Search for the cell housing the specified text and yield its [x, y] center coordinate. 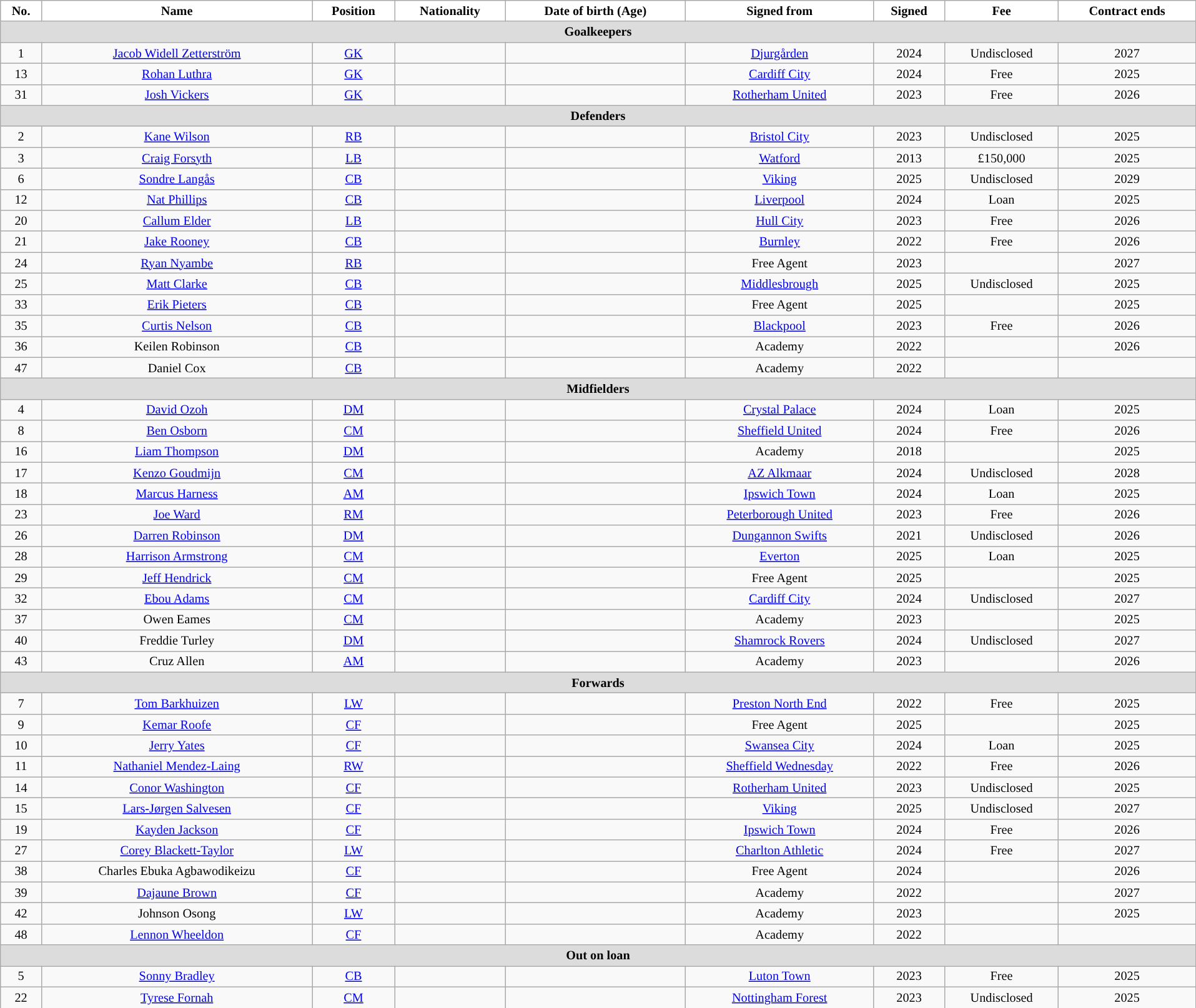
Matt Clarke [177, 284]
Djurgården [779, 52]
Johnson Osong [177, 913]
Nottingham Forest [779, 997]
Preston North End [779, 703]
32 [21, 598]
Burnley [779, 242]
Crystal Palace [779, 410]
Keilen Robinson [177, 347]
35 [21, 325]
Sheffield Wednesday [779, 766]
Signed [909, 11]
39 [21, 892]
Ebou Adams [177, 598]
Lennon Wheeldon [177, 934]
Daniel Cox [177, 368]
RM [353, 515]
Contract ends [1127, 11]
Out on loan [598, 956]
Dajaune Brown [177, 892]
4 [21, 410]
Nationality [450, 11]
AZ Alkmaar [779, 473]
29 [21, 578]
Ryan Nyambe [177, 263]
Dungannon Swifts [779, 535]
RW [353, 766]
Liam Thompson [177, 452]
£150,000 [1002, 158]
Jerry Yates [177, 746]
12 [21, 200]
Josh Vickers [177, 95]
24 [21, 263]
Jake Rooney [177, 242]
Marcus Harness [177, 493]
7 [21, 703]
Kayden Jackson [177, 829]
Sonny Bradley [177, 976]
2 [21, 137]
19 [21, 829]
48 [21, 934]
Everton [779, 556]
6 [21, 179]
43 [21, 661]
15 [21, 808]
Harrison Armstrong [177, 556]
20 [21, 220]
2018 [909, 452]
17 [21, 473]
8 [21, 430]
Curtis Nelson [177, 325]
Charlton Athletic [779, 851]
Fee [1002, 11]
Signed from [779, 11]
Blackpool [779, 325]
18 [21, 493]
25 [21, 284]
Ben Osborn [177, 430]
Nat Phillips [177, 200]
Kenzo Goudmijn [177, 473]
Freddie Turley [177, 641]
Bristol City [779, 137]
47 [21, 368]
Goalkeepers [598, 32]
Liverpool [779, 200]
27 [21, 851]
37 [21, 620]
Kemar Roofe [177, 724]
Shamrock Rovers [779, 641]
Position [353, 11]
2021 [909, 535]
Tyrese Fornah [177, 997]
Kane Wilson [177, 137]
Darren Robinson [177, 535]
26 [21, 535]
40 [21, 641]
36 [21, 347]
Jeff Hendrick [177, 578]
42 [21, 913]
Lars-Jørgen Salvesen [177, 808]
14 [21, 788]
Defenders [598, 116]
Joe Ward [177, 515]
11 [21, 766]
Swansea City [779, 746]
Date of birth (Age) [595, 11]
Corey Blackett-Taylor [177, 851]
31 [21, 95]
Conor Washington [177, 788]
Cruz Allen [177, 661]
Erik Pieters [177, 305]
Craig Forsyth [177, 158]
Owen Eames [177, 620]
28 [21, 556]
Name [177, 11]
Midfielders [598, 388]
23 [21, 515]
2013 [909, 158]
13 [21, 74]
Hull City [779, 220]
Rohan Luthra [177, 74]
1 [21, 52]
2028 [1127, 473]
16 [21, 452]
2029 [1127, 179]
Charles Ebuka Agbawodikeizu [177, 871]
Middlesbrough [779, 284]
Peterborough United [779, 515]
David Ozoh [177, 410]
22 [21, 997]
21 [21, 242]
Callum Elder [177, 220]
Forwards [598, 683]
Tom Barkhuizen [177, 703]
9 [21, 724]
10 [21, 746]
33 [21, 305]
Jacob Widell Zetterström [177, 52]
No. [21, 11]
Nathaniel Mendez-Laing [177, 766]
Sheffield United [779, 430]
38 [21, 871]
Luton Town [779, 976]
Sondre Langås [177, 179]
5 [21, 976]
Watford [779, 158]
3 [21, 158]
